Pinpoint the cell where the given text exists, returning its [x, y] midpoint coordinate. 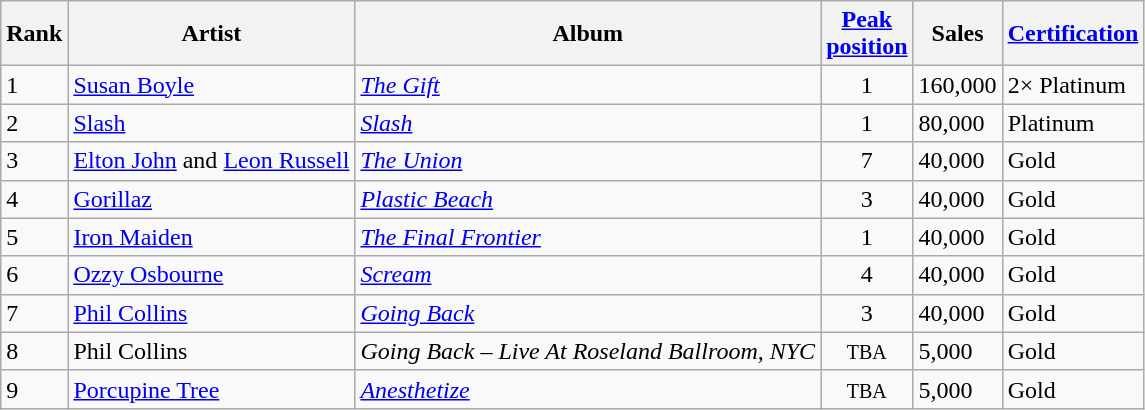
9 [34, 389]
6 [34, 275]
The Gift [588, 85]
80,000 [958, 123]
8 [34, 351]
Plastic Beach [588, 199]
5 [34, 237]
Album [588, 34]
Platinum [1073, 123]
The Union [588, 161]
Rank [34, 34]
Iron Maiden [212, 237]
Going Back – Live At Roseland Ballroom, NYC [588, 351]
Ozzy Osbourne [212, 275]
2× Platinum [1073, 85]
Gorillaz [212, 199]
Certification [1073, 34]
2 [34, 123]
Artist [212, 34]
Going Back [588, 313]
Anesthetize [588, 389]
160,000 [958, 85]
Porcupine Tree [212, 389]
Elton John and Leon Russell [212, 161]
Scream [588, 275]
The Final Frontier [588, 237]
Sales [958, 34]
Peakposition [867, 34]
Susan Boyle [212, 85]
